Return the [x, y] coordinate for the center point of the cell that contains the specified text.  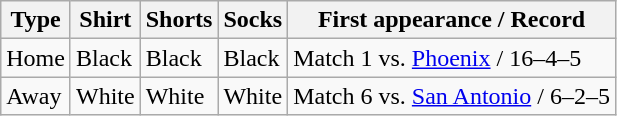
Match 1 vs. Phoenix / 16–4–5 [452, 58]
Home [36, 58]
Match 6 vs. San Antonio / 6–2–5 [452, 96]
First appearance / Record [452, 20]
Type [36, 20]
Socks [253, 20]
Shirt [105, 20]
Shorts [179, 20]
Away [36, 96]
